Identify which cell holds the provided text, then report its [x, y] central coordinate. 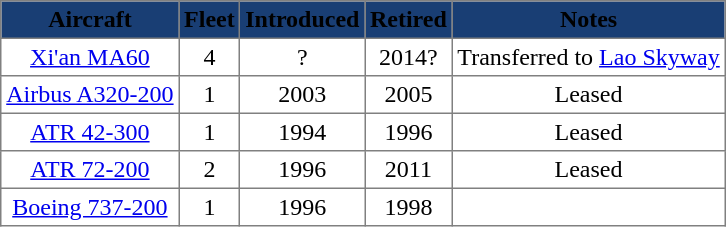
2 [210, 170]
1998 [408, 207]
Aircraft [90, 20]
Xi'an MA60 [90, 57]
Transferred to Lao Skyway [588, 57]
Boeing 737-200 [90, 207]
Airbus A320-200 [90, 95]
1994 [302, 132]
2003 [302, 95]
ATR 72-200 [90, 170]
2005 [408, 95]
4 [210, 57]
Notes [588, 20]
? [302, 57]
2011 [408, 170]
Introduced [302, 20]
ATR 42-300 [90, 132]
Retired [408, 20]
Fleet [210, 20]
2014? [408, 57]
